Capture the cell that displays the provided text and extract its (X, Y) central coordinate. 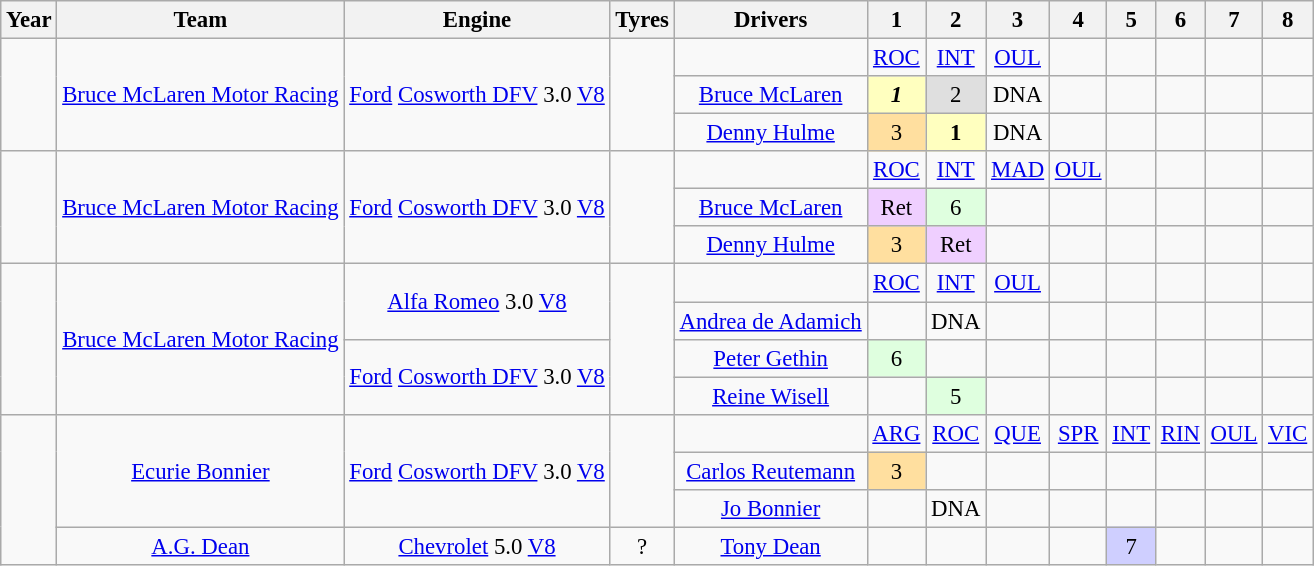
Jo Bonnier (770, 509)
? (642, 546)
ARG (896, 433)
A.G. Dean (200, 546)
8 (1288, 20)
Peter Gethin (770, 358)
Drivers (770, 20)
Andrea de Adamich (770, 321)
Chevrolet 5.0 V8 (477, 546)
SPR (1078, 433)
Carlos Reutemann (770, 471)
Ecurie Bonnier (200, 470)
QUE (1018, 433)
Reine Wisell (770, 396)
RIN (1180, 433)
MAD (1018, 170)
Tony Dean (770, 546)
VIC (1288, 433)
Tyres (642, 20)
Alfa Romeo 3.0 V8 (477, 302)
4 (1078, 20)
Year (29, 20)
Team (200, 20)
Engine (477, 20)
